Pinpoint the cell where the given text exists, returning its [X, Y] midpoint coordinate. 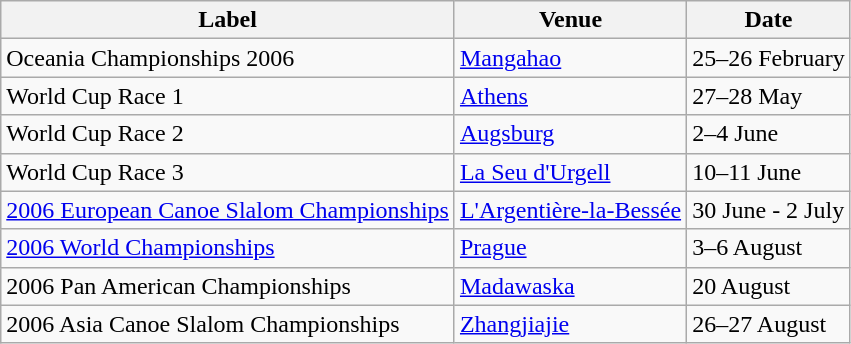
2006 Asia Canoe Slalom Championships [228, 324]
Mangahao [570, 58]
3–6 August [769, 248]
World Cup Race 1 [228, 96]
30 June - 2 July [769, 210]
27–28 May [769, 96]
2006 World Championships [228, 248]
Augsburg [570, 134]
Athens [570, 96]
Zhangjiajie [570, 324]
Prague [570, 248]
La Seu d'Urgell [570, 172]
World Cup Race 3 [228, 172]
Oceania Championships 2006 [228, 58]
2006 Pan American Championships [228, 286]
20 August [769, 286]
2–4 June [769, 134]
10–11 June [769, 172]
L'Argentière-la-Bessée [570, 210]
Madawaska [570, 286]
26–27 August [769, 324]
Label [228, 20]
25–26 February [769, 58]
Venue [570, 20]
World Cup Race 2 [228, 134]
Date [769, 20]
2006 European Canoe Slalom Championships [228, 210]
